Provide the (x, y) coordinate of the cell's center where the given text is located.  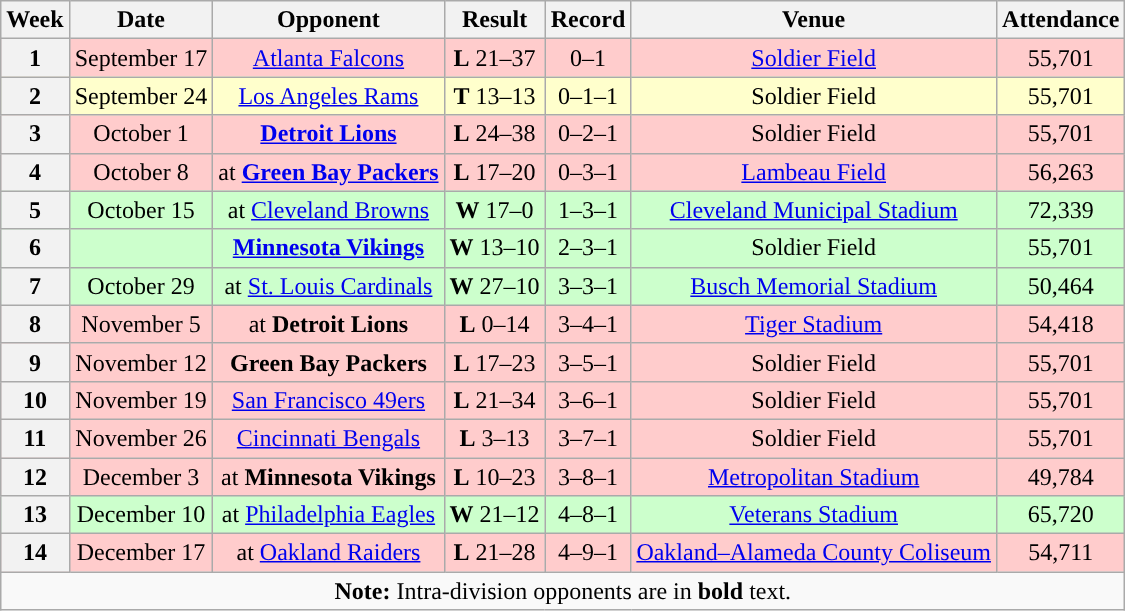
Atlanta Falcons (328, 58)
50,464 (1061, 286)
L 17–20 (494, 172)
1–3–1 (588, 210)
November 26 (141, 438)
L 21–34 (494, 400)
4–8–1 (588, 515)
L 3–13 (494, 438)
72,339 (1061, 210)
Veterans Stadium (814, 515)
5 (35, 210)
11 (35, 438)
October 8 (141, 172)
Week (35, 20)
December 3 (141, 477)
12 (35, 477)
Cleveland Municipal Stadium (814, 210)
at Cleveland Browns (328, 210)
65,720 (1061, 515)
3–3–1 (588, 286)
September 17 (141, 58)
3–8–1 (588, 477)
54,418 (1061, 324)
1 (35, 58)
Note: Intra-division opponents are in bold text. (563, 591)
13 (35, 515)
Los Angeles Rams (328, 96)
2 (35, 96)
L 21–28 (494, 553)
September 24 (141, 96)
November 12 (141, 362)
Attendance (1061, 20)
L 0–14 (494, 324)
San Francisco 49ers (328, 400)
L 17–23 (494, 362)
October 15 (141, 210)
at Detroit Lions (328, 324)
December 17 (141, 553)
October 1 (141, 134)
T 13–13 (494, 96)
4–9–1 (588, 553)
Result (494, 20)
0–3–1 (588, 172)
7 (35, 286)
10 (35, 400)
W 13–10 (494, 248)
L 24–38 (494, 134)
W 17–0 (494, 210)
3–4–1 (588, 324)
Cincinnati Bengals (328, 438)
Minnesota Vikings (328, 248)
0–1 (588, 58)
Record (588, 20)
4 (35, 172)
6 (35, 248)
W 27–10 (494, 286)
Metropolitan Stadium (814, 477)
3 (35, 134)
3–6–1 (588, 400)
December 10 (141, 515)
54,711 (1061, 553)
November 19 (141, 400)
49,784 (1061, 477)
W 21–12 (494, 515)
Venue (814, 20)
Detroit Lions (328, 134)
2–3–1 (588, 248)
8 (35, 324)
Tiger Stadium (814, 324)
November 5 (141, 324)
at Philadelphia Eagles (328, 515)
14 (35, 553)
Lambeau Field (814, 172)
at Oakland Raiders (328, 553)
L 21–37 (494, 58)
3–7–1 (588, 438)
Green Bay Packers (328, 362)
0–1–1 (588, 96)
at Green Bay Packers (328, 172)
at St. Louis Cardinals (328, 286)
Busch Memorial Stadium (814, 286)
Oakland–Alameda County Coliseum (814, 553)
Date (141, 20)
L 10–23 (494, 477)
at Minnesota Vikings (328, 477)
3–5–1 (588, 362)
October 29 (141, 286)
56,263 (1061, 172)
Opponent (328, 20)
0–2–1 (588, 134)
9 (35, 362)
